Scan for the cell matching the given text and deliver its (X, Y) coordinate at center. 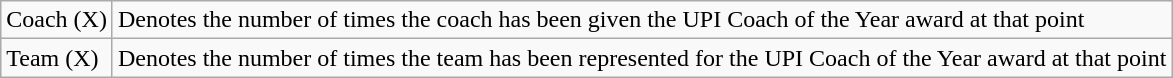
Denotes the number of times the team has been represented for the UPI Coach of the Year award at that point (642, 58)
Team (X) (57, 58)
Denotes the number of times the coach has been given the UPI Coach of the Year award at that point (642, 20)
Coach (X) (57, 20)
